Pinpoint the cell where the given text exists, returning its (x, y) midpoint coordinate. 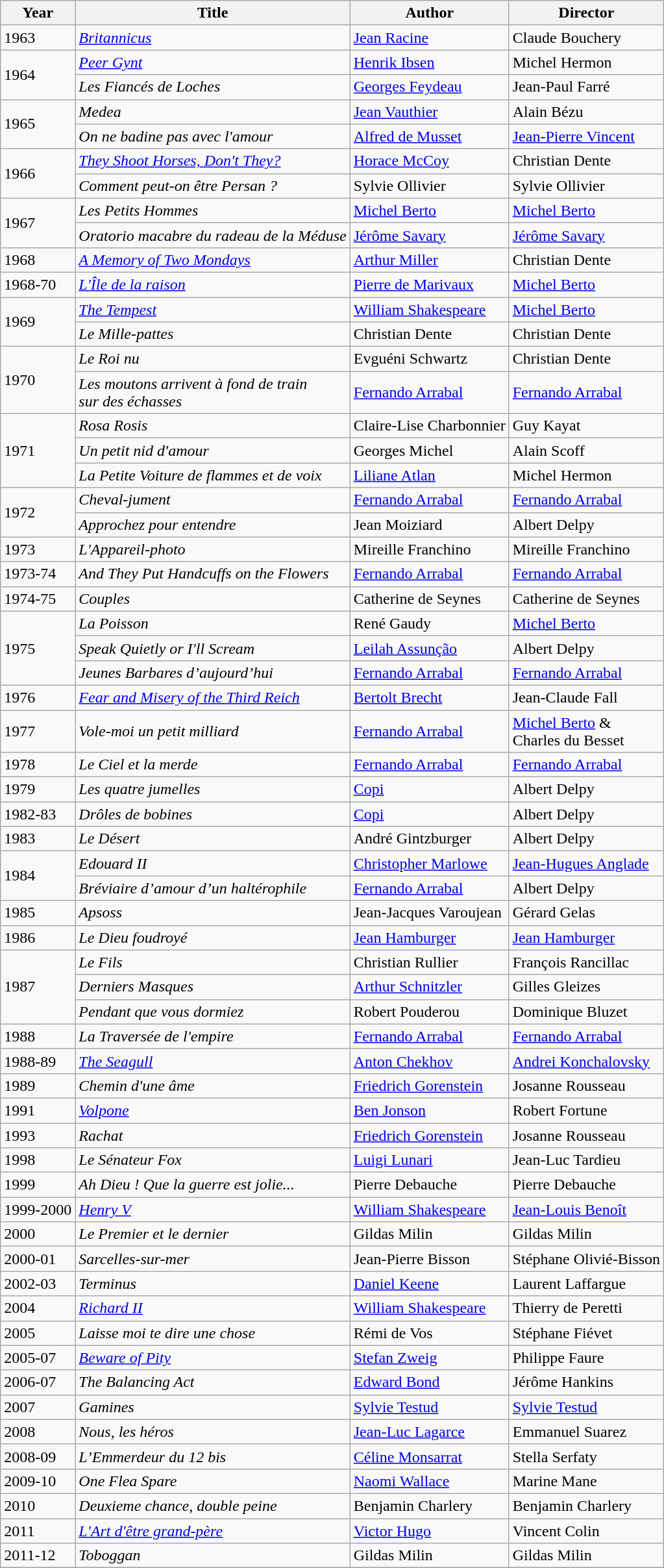
Rachat (213, 1136)
Henry V (213, 1210)
1972 (38, 512)
The Tempest (213, 310)
Bertolt Brecht (430, 697)
L'Île de la raison (213, 284)
Evguéni Schwartz (430, 359)
Volpone (213, 1110)
Gilles Gleizes (586, 987)
1986 (38, 938)
Drôles de bobines (213, 814)
1988-89 (38, 1061)
François Rancillac (586, 962)
Pierre de Marivaux (430, 284)
Le Roi nu (213, 359)
And They Put Handcuffs on the Flowers (213, 574)
Christopher Marlowe (430, 864)
1989 (38, 1086)
Naomi Wallace (430, 1481)
Philippe Faure (586, 1358)
Stefan Zweig (430, 1358)
Richard II (213, 1308)
La Traversée de l'empire (213, 1036)
Cheval-jument (213, 500)
1998 (38, 1160)
Jean-Luc Lagarce (430, 1432)
Couples (213, 599)
1976 (38, 697)
Terminus (213, 1284)
Robert Pouderou (430, 1012)
Marine Mane (586, 1481)
Ah Dieu ! Que la guerre est jolie... (213, 1185)
Daniel Keene (430, 1284)
2011 (38, 1530)
Rémi de Vos (430, 1333)
Jean-Hugues Anglade (586, 864)
Deuxieme chance, double peine (213, 1506)
Gérard Gelas (586, 913)
2009-10 (38, 1481)
1968-70 (38, 284)
1974-75 (38, 599)
L'Appareil-photo (213, 549)
La Poisson (213, 623)
Jean-Jacques Varoujean (430, 913)
2002-03 (38, 1284)
Jean-Pierre Bisson (430, 1259)
2004 (38, 1308)
Andrei Konchalovsky (586, 1061)
Arthur Miller (430, 260)
1968 (38, 260)
1991 (38, 1110)
1978 (38, 765)
Jean-Claude Fall (586, 697)
Liliane Atlan (430, 475)
Medea (213, 112)
1964 (38, 75)
Alfred de Musset (430, 136)
2005-07 (38, 1358)
1970 (38, 380)
Jean-Louis Benoît (586, 1210)
Horace McCoy (430, 161)
1967 (38, 223)
Michel Berto & Charles du Besset (586, 731)
Les moutons arrivent à fond de train sur des échasses (213, 392)
Jean-Paul Farré (586, 87)
Comment peut-on être Persan ? (213, 186)
Derniers Masques (213, 987)
Le Mille-pattes (213, 334)
1963 (38, 38)
Edouard II (213, 864)
Le Dieu foudroyé (213, 938)
Henrik Ibsen (430, 62)
Guy Kayat (586, 426)
1984 (38, 876)
Edward Bond (430, 1382)
1999 (38, 1185)
Les quatre jumelles (213, 790)
2000-01 (38, 1259)
The Seagull (213, 1061)
Les Petits Hommes (213, 210)
Gamines (213, 1407)
Les Fiancés de Loches (213, 87)
Jeunes Barbares d’aujourd’hui (213, 673)
Title (213, 13)
Georges Feydeau (430, 87)
Arthur Schnitzler (430, 987)
Oratorio macabre du radeau de la Méduse (213, 235)
1987 (38, 987)
Emmanuel Suarez (586, 1432)
Le Ciel et la merde (213, 765)
Jean-Luc Tardieu (586, 1160)
1983 (38, 839)
Peer Gynt (213, 62)
Luigi Lunari (430, 1160)
Claire-Lise Charbonnier (430, 426)
René Gaudy (430, 623)
1975 (38, 648)
Chemin d'une âme (213, 1086)
Author (430, 13)
Ben Jonson (430, 1110)
One Flea Spare (213, 1481)
Jean Racine (430, 38)
Dominique Bluzet (586, 1012)
André Gintzburger (430, 839)
2011-12 (38, 1556)
1971 (38, 451)
Un petit nid d'amour (213, 451)
Approchez pour entendre (213, 525)
L'Art d'être grand-père (213, 1530)
Sarcelles-sur-mer (213, 1259)
Pendant que vous dormiez (213, 1012)
Rosa Rosis (213, 426)
Thierry de Peretti (586, 1308)
1985 (38, 913)
Anton Chekhov (430, 1061)
1988 (38, 1036)
Victor Hugo (430, 1530)
2005 (38, 1333)
1999-2000 (38, 1210)
Laurent Laffargue (586, 1284)
Nous, les héros (213, 1432)
Alain Scoff (586, 451)
Apsoss (213, 913)
Le Fils (213, 962)
Toboggan (213, 1556)
Céline Monsarrat (430, 1456)
Georges Michel (430, 451)
Jean Vauthier (430, 112)
1973-74 (38, 574)
Britannicus (213, 38)
2000 (38, 1234)
A Memory of Two Mondays (213, 260)
1993 (38, 1136)
Jérôme Hankins (586, 1382)
1966 (38, 173)
They Shoot Horses, Don't They? (213, 161)
2008 (38, 1432)
Stéphane Fiévet (586, 1333)
Robert Fortune (586, 1110)
On ne badine pas avec l'amour (213, 136)
Stella Serfaty (586, 1456)
Director (586, 13)
Le Sénateur Fox (213, 1160)
Jean Moiziard (430, 525)
Alain Bézu (586, 112)
1982-83 (38, 814)
Stéphane Olivié-Bisson (586, 1259)
1973 (38, 549)
Laisse moi te dire une chose (213, 1333)
2010 (38, 1506)
Speak Quietly or I'll Scream (213, 648)
Year (38, 13)
Leilah Assunção (430, 648)
1979 (38, 790)
Vole-moi un petit milliard (213, 731)
1969 (38, 322)
Christian Rullier (430, 962)
La Petite Voiture de flammes et de voix (213, 475)
Le Premier et le dernier (213, 1234)
2006-07 (38, 1382)
Fear and Misery of the Third Reich (213, 697)
Beware of Pity (213, 1358)
1965 (38, 124)
Bréviaire d’amour d’un haltérophile (213, 888)
2008-09 (38, 1456)
L’Emmerdeur du 12 bis (213, 1456)
Jean-Pierre Vincent (586, 136)
Claude Bouchery (586, 38)
Le Désert (213, 839)
Vincent Colin (586, 1530)
2007 (38, 1407)
1977 (38, 731)
The Balancing Act (213, 1382)
